Output the (x, y) coordinate of the center of the cell containing the given text.  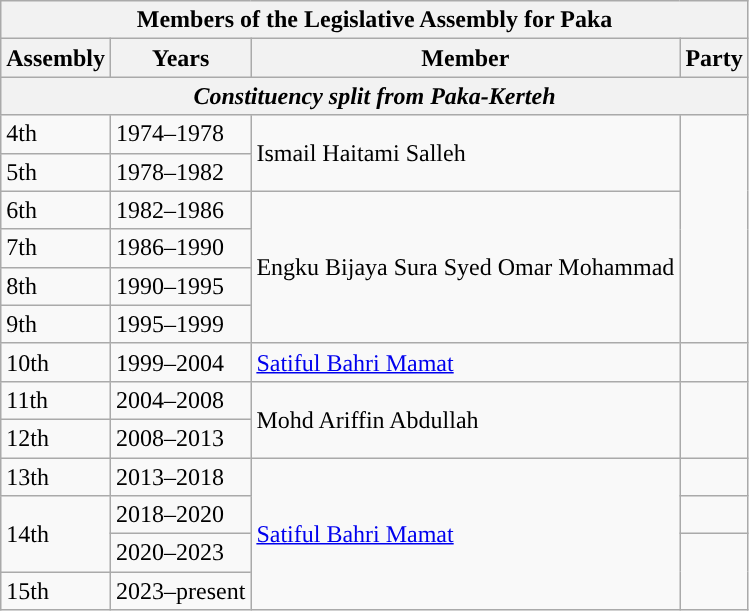
5th (56, 172)
8th (56, 286)
2008–2013 (180, 438)
Assembly (56, 58)
Years (180, 58)
1974–1978 (180, 134)
1978–1982 (180, 172)
15th (56, 591)
Ismail Haitami Salleh (466, 153)
14th (56, 534)
Member (466, 58)
Constituency split from Paka-Kerteh (374, 96)
1990–1995 (180, 286)
2013–2018 (180, 477)
2018–2020 (180, 515)
6th (56, 210)
7th (56, 248)
9th (56, 324)
4th (56, 134)
13th (56, 477)
Engku Bijaya Sura Syed Omar Mohammad (466, 267)
10th (56, 362)
12th (56, 438)
2020–2023 (180, 553)
1986–1990 (180, 248)
1999–2004 (180, 362)
1982–1986 (180, 210)
1995–1999 (180, 324)
2023–present (180, 591)
Members of the Legislative Assembly for Paka (374, 20)
11th (56, 400)
2004–2008 (180, 400)
Party (714, 58)
Mohd Ariffin Abdullah (466, 419)
